Search for the cell housing the specified text and yield its [x, y] center coordinate. 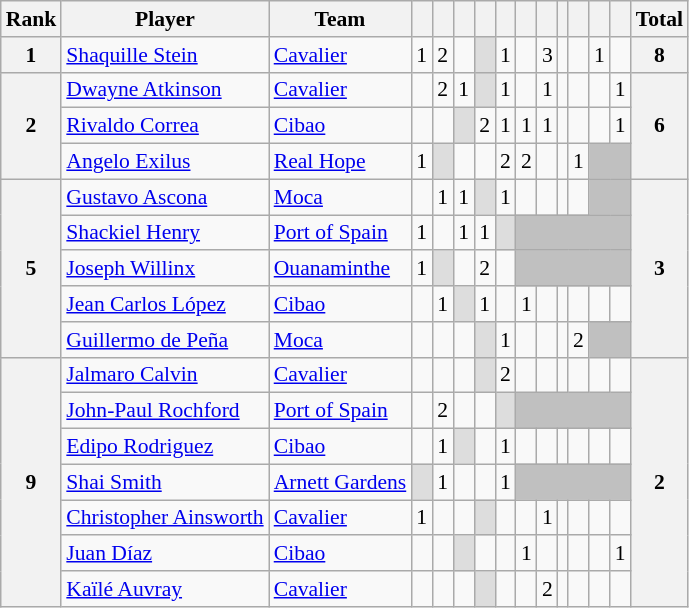
Real Hope [340, 162]
Arnett Gardens [340, 482]
6 [660, 126]
Christopher Ainsworth [164, 518]
Shai Smith [164, 482]
Rank [32, 19]
Shackiel Henry [164, 233]
John-Paul Rochford [164, 411]
Team [340, 19]
Juan Díaz [164, 554]
Dwayne Atkinson [164, 90]
8 [660, 55]
Ouanaminthe [340, 269]
Edipo Rodriguez [164, 447]
Gustavo Ascona [164, 197]
Angelo Exilus [164, 162]
Joseph Willinx [164, 269]
Total [660, 19]
Jean Carlos López [164, 304]
Guillermo de Peña [164, 340]
Player [164, 19]
9 [32, 482]
Rivaldo Correa [164, 126]
Jalmaro Calvin [164, 375]
Shaquille Stein [164, 55]
5 [32, 268]
Kaïlé Auvray [164, 589]
